Find where the given text appears and provide that cell's center as [X, Y] coordinate. 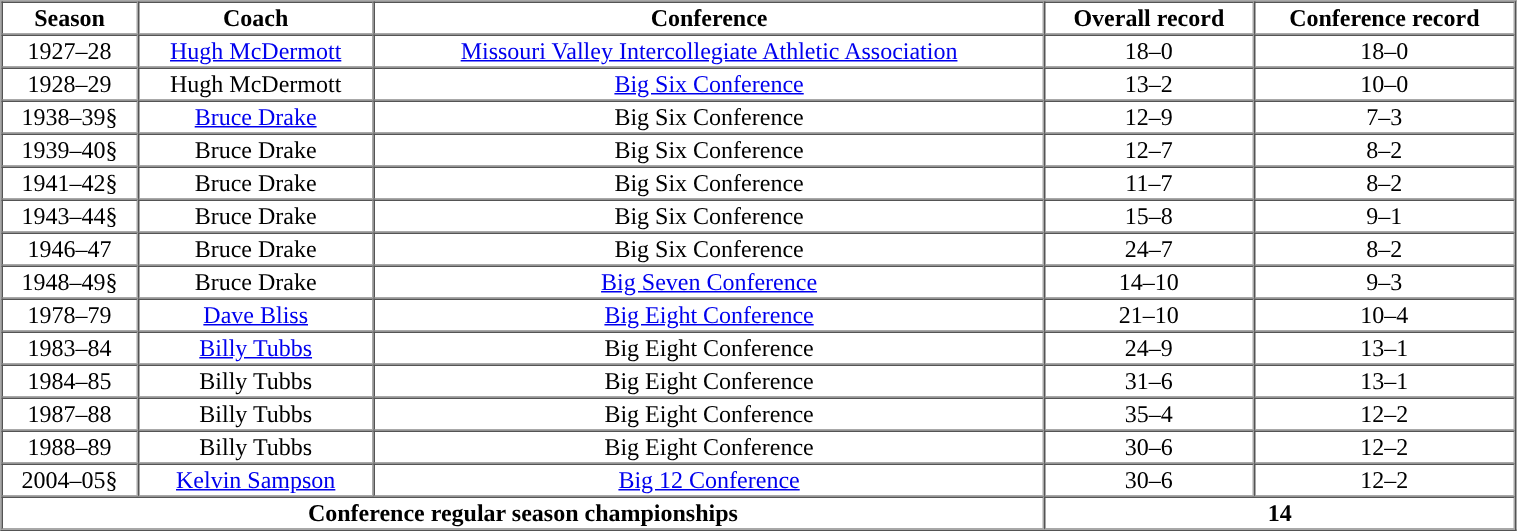
7–3 [1384, 116]
10–0 [1384, 84]
14–10 [1148, 282]
14 [1280, 512]
24–7 [1148, 248]
2004–05§ [70, 480]
Conference regular season championships [524, 512]
Big Seven Conference [709, 282]
1939–40§ [70, 150]
Dave Bliss [255, 314]
Kelvin Sampson [255, 480]
9–1 [1384, 216]
24–9 [1148, 348]
Conference [709, 18]
Overall record [1148, 18]
Big 12 Conference [709, 480]
9–3 [1384, 282]
12–7 [1148, 150]
1983–84 [70, 348]
1988–89 [70, 446]
31–6 [1148, 380]
1941–42§ [70, 182]
1928–29 [70, 84]
12–9 [1148, 116]
11–7 [1148, 182]
10–4 [1384, 314]
1938–39§ [70, 116]
Conference record [1384, 18]
15–8 [1148, 216]
Coach [255, 18]
1943–44§ [70, 216]
Season [70, 18]
1927–28 [70, 50]
1987–88 [70, 414]
1984–85 [70, 380]
1946–47 [70, 248]
1948–49§ [70, 282]
13–2 [1148, 84]
35–4 [1148, 414]
1978–79 [70, 314]
21–10 [1148, 314]
Missouri Valley Intercollegiate Athletic Association [709, 50]
